For the text-containing cell, return its midpoint in (x, y) coordinate format. 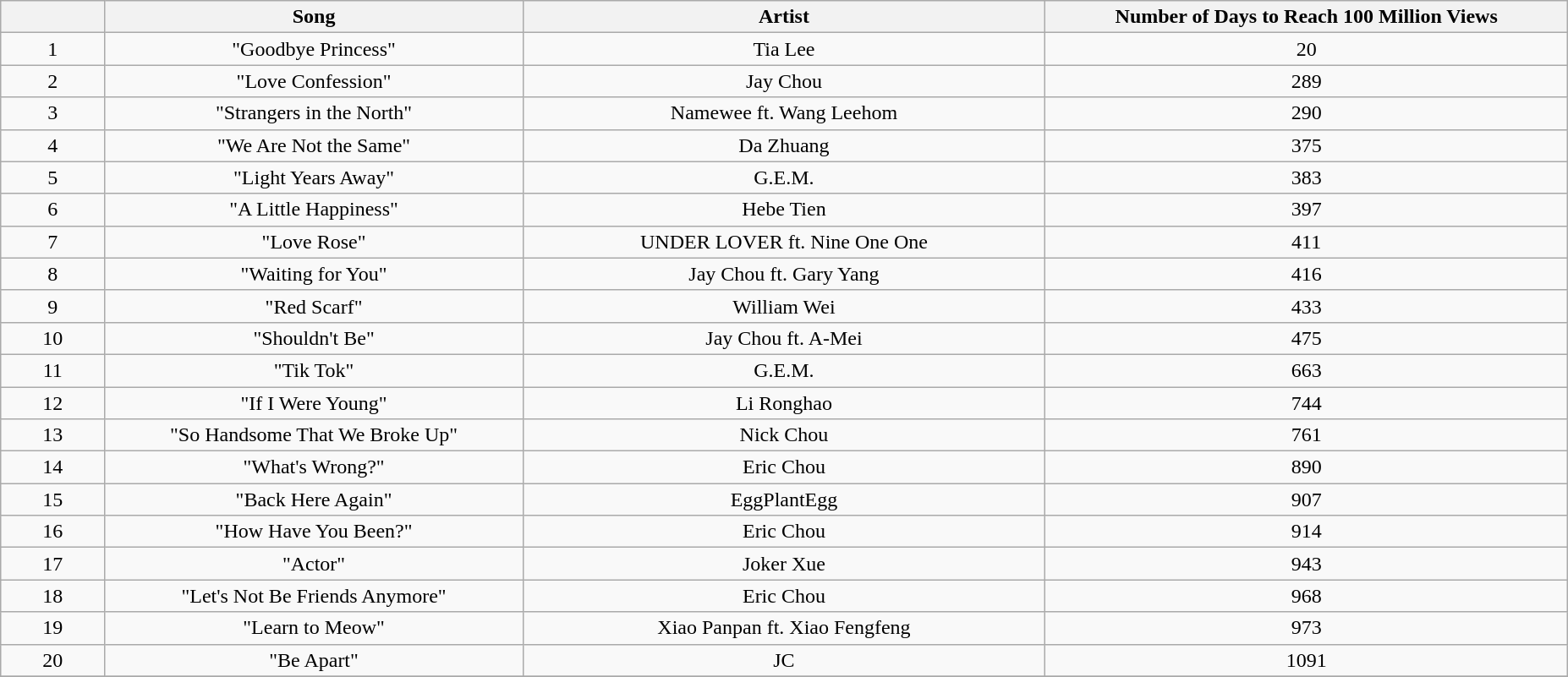
Tia Lee (784, 49)
Artist (784, 17)
"What's Wrong?" (314, 467)
Hebe Tien (784, 210)
914 (1307, 532)
16 (52, 532)
Li Ronghao (784, 403)
744 (1307, 403)
968 (1307, 596)
"Light Years Away" (314, 177)
"We Are Not the Same" (314, 145)
"Love Confession" (314, 81)
Joker Xue (784, 564)
1091 (1307, 660)
Number of Days to Reach 100 Million Views (1307, 17)
Jay Chou ft. A-Mei (784, 338)
19 (52, 628)
761 (1307, 435)
475 (1307, 338)
383 (1307, 177)
Xiao Panpan ft. Xiao Fengfeng (784, 628)
5 (52, 177)
"Back Here Again" (314, 500)
"Goodbye Princess" (314, 49)
"Learn to Meow" (314, 628)
Namewee ft. Wang Leehom (784, 113)
"Strangers in the North" (314, 113)
397 (1307, 210)
"Tik Tok" (314, 370)
7 (52, 242)
EggPlantEgg (784, 500)
"So Handsome That We Broke Up" (314, 435)
6 (52, 210)
"Love Rose" (314, 242)
Da Zhuang (784, 145)
Song (314, 17)
12 (52, 403)
Jay Chou ft. Gary Yang (784, 274)
375 (1307, 145)
"A Little Happiness" (314, 210)
"Waiting for You" (314, 274)
UNDER LOVER ft. Nine One One (784, 242)
15 (52, 500)
943 (1307, 564)
"Actor" (314, 564)
663 (1307, 370)
"If I Were Young" (314, 403)
Jay Chou (784, 81)
"Red Scarf" (314, 306)
13 (52, 435)
"Let's Not Be Friends Anymore" (314, 596)
289 (1307, 81)
Nick Chou (784, 435)
433 (1307, 306)
11 (52, 370)
JC (784, 660)
10 (52, 338)
973 (1307, 628)
2 (52, 81)
907 (1307, 500)
18 (52, 596)
"Be Apart" (314, 660)
14 (52, 467)
1 (52, 49)
"Shouldn't Be" (314, 338)
411 (1307, 242)
"How Have You Been?" (314, 532)
4 (52, 145)
3 (52, 113)
17 (52, 564)
8 (52, 274)
William Wei (784, 306)
9 (52, 306)
890 (1307, 467)
416 (1307, 274)
290 (1307, 113)
